Determine the [X, Y] coordinate at the center of the cell enclosing the given text.  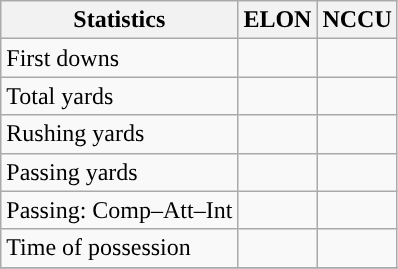
Passing: Comp–Att–Int [120, 210]
First downs [120, 58]
Statistics [120, 20]
NCCU [357, 20]
Rushing yards [120, 134]
Total yards [120, 96]
ELON [278, 20]
Passing yards [120, 172]
Time of possession [120, 248]
